Locate the cell with the specified text and output its (x, y) center coordinate. 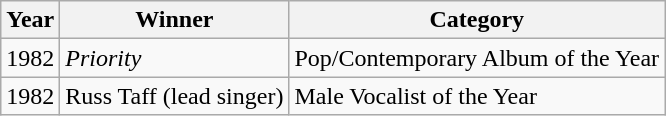
Russ Taff (lead singer) (174, 96)
Pop/Contemporary Album of the Year (477, 58)
Male Vocalist of the Year (477, 96)
Year (30, 20)
Winner (174, 20)
Priority (174, 58)
Category (477, 20)
